Detect which cell encompasses the target text, then output its (X, Y) center coordinate. 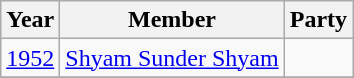
Year (30, 20)
Member (172, 20)
Shyam Sunder Shyam (172, 58)
1952 (30, 58)
Party (318, 20)
